Provide the (X, Y) coordinate of the cell's center where the given text is located.  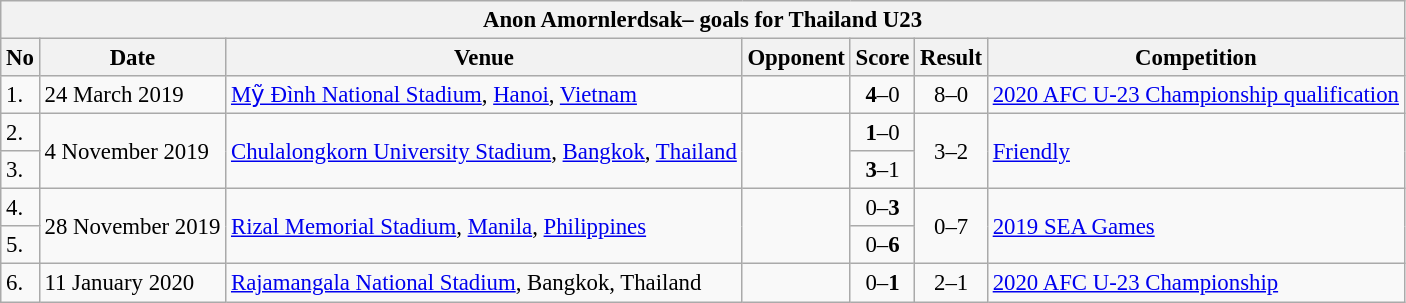
2019 SEA Games (1196, 226)
3. (20, 170)
8–0 (952, 95)
Anon Amornlerdsak– goals for Thailand U23 (703, 20)
0–3 (882, 208)
Chulalongkorn University Stadium, Bangkok, Thailand (484, 152)
4 November 2019 (132, 152)
3–2 (952, 152)
1. (20, 95)
Mỹ Đình National Stadium, Hanoi, Vietnam (484, 95)
24 March 2019 (132, 95)
2020 AFC U-23 Championship qualification (1196, 95)
No (20, 58)
2020 AFC U-23 Championship (1196, 283)
Score (882, 58)
Competition (1196, 58)
4. (20, 208)
3–1 (882, 170)
2. (20, 133)
2–1 (952, 283)
Friendly (1196, 152)
Opponent (796, 58)
0–6 (882, 245)
Rajamangala National Stadium, Bangkok, Thailand (484, 283)
11 January 2020 (132, 283)
Date (132, 58)
6. (20, 283)
1–0 (882, 133)
Rizal Memorial Stadium, Manila, Philippines (484, 226)
0–1 (882, 283)
0–7 (952, 226)
4–0 (882, 95)
Venue (484, 58)
28 November 2019 (132, 226)
Result (952, 58)
5. (20, 245)
